Find where the given text appears and provide that cell's center as (X, Y) coordinate. 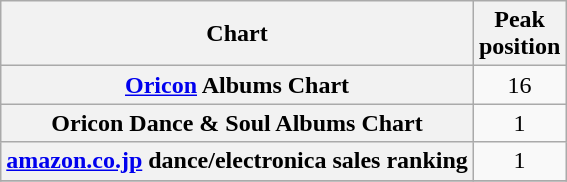
Oricon Albums Chart (238, 85)
Peakposition (519, 34)
16 (519, 85)
Oricon Dance & Soul Albums Chart (238, 123)
amazon.co.jp dance/electronica sales ranking (238, 161)
Chart (238, 34)
